Detect which cell encompasses the target text, then output its [X, Y] center coordinate. 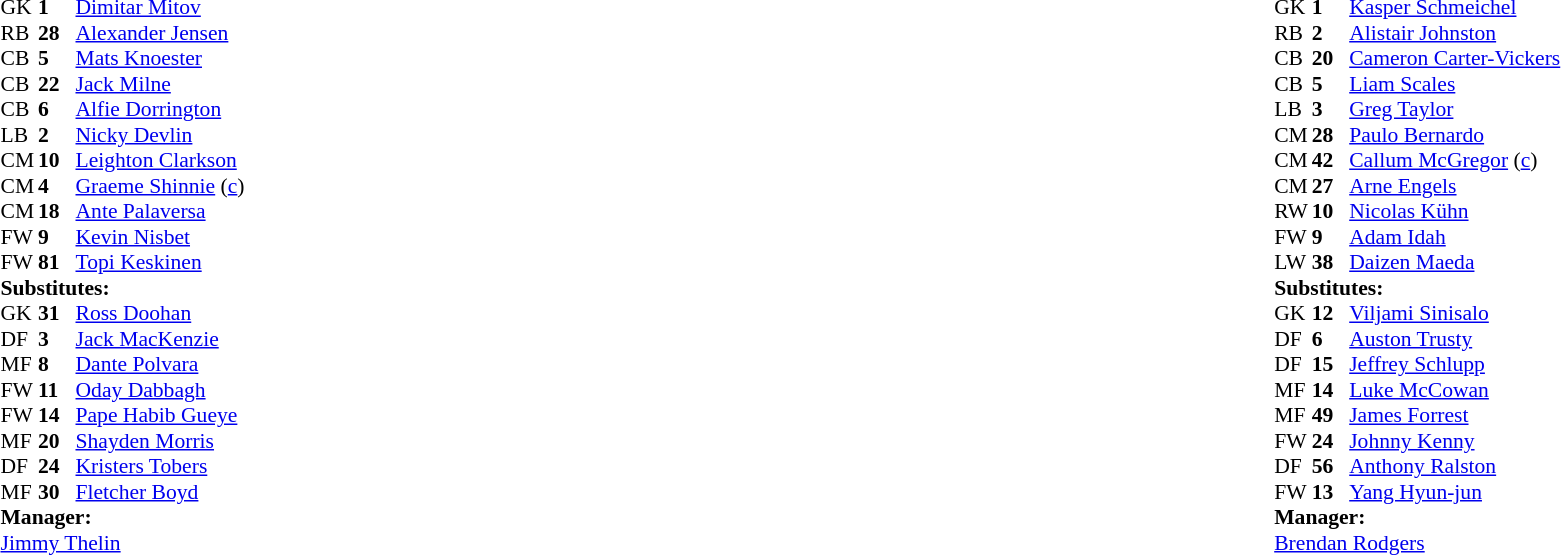
18 [57, 211]
38 [1331, 263]
27 [1331, 186]
22 [57, 84]
Jack MacKenzie [160, 339]
12 [1331, 313]
8 [57, 365]
Topi Keskinen [160, 263]
56 [1331, 467]
Fletcher Boyd [160, 492]
Mats Knoester [160, 59]
James Forrest [1454, 415]
Dante Polvara [160, 365]
Graeme Shinnie (c) [160, 186]
Kristers Tobers [160, 467]
Daizen Maeda [1454, 263]
Nicolas Kühn [1454, 211]
Alistair Johnston [1454, 33]
Ross Doohan [160, 313]
Pape Habib Gueye [160, 415]
Greg Taylor [1454, 109]
Jeffrey Schlupp [1454, 365]
Ante Palaversa [160, 211]
Oday Dabbagh [160, 390]
Luke McCowan [1454, 390]
RW [1293, 211]
42 [1331, 161]
Shayden Morris [160, 441]
Nicky Devlin [160, 135]
Liam Scales [1454, 84]
Viljami Sinisalo [1454, 313]
Leighton Clarkson [160, 161]
Paulo Bernardo [1454, 135]
Anthony Ralston [1454, 467]
Adam Idah [1454, 237]
Jack Milne [160, 84]
Kevin Nisbet [160, 237]
13 [1331, 492]
Alexander Jensen [160, 33]
31 [57, 313]
Cameron Carter-Vickers [1454, 59]
49 [1331, 415]
15 [1331, 365]
Auston Trusty [1454, 339]
11 [57, 390]
Yang Hyun-jun [1454, 492]
Alfie Dorrington [160, 109]
81 [57, 263]
LW [1293, 263]
Callum McGregor (c) [1454, 161]
Arne Engels [1454, 186]
4 [57, 186]
30 [57, 492]
Johnny Kenny [1454, 441]
